Output the [x, y] coordinate of the center of the cell containing the given text.  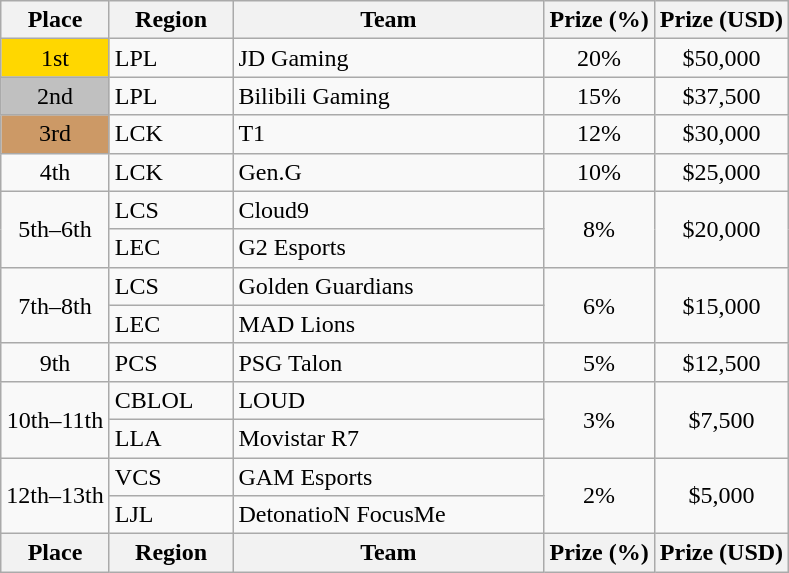
DetonatioN FocusMe [388, 515]
4th [56, 172]
$7,500 [721, 419]
JD Gaming [388, 58]
Gen.G [388, 172]
20% [599, 58]
Movistar R7 [388, 438]
8% [599, 229]
1st [56, 58]
2nd [56, 96]
$30,000 [721, 134]
7th–8th [56, 305]
LLA [171, 438]
$25,000 [721, 172]
6% [599, 305]
$50,000 [721, 58]
12th–13th [56, 496]
$15,000 [721, 305]
15% [599, 96]
MAD Lions [388, 324]
3% [599, 419]
VCS [171, 477]
Cloud9 [388, 210]
Golden Guardians [388, 286]
T1 [388, 134]
2% [599, 496]
5% [599, 362]
5th–6th [56, 229]
Bilibili Gaming [388, 96]
GAM Esports [388, 477]
PSG Talon [388, 362]
G2 Esports [388, 248]
$5,000 [721, 496]
$20,000 [721, 229]
$37,500 [721, 96]
10th–11th [56, 419]
PCS [171, 362]
CBLOL [171, 400]
10% [599, 172]
3rd [56, 134]
$12,500 [721, 362]
LOUD [388, 400]
12% [599, 134]
9th [56, 362]
LJL [171, 515]
